Capture the cell that displays the provided text and extract its (X, Y) central coordinate. 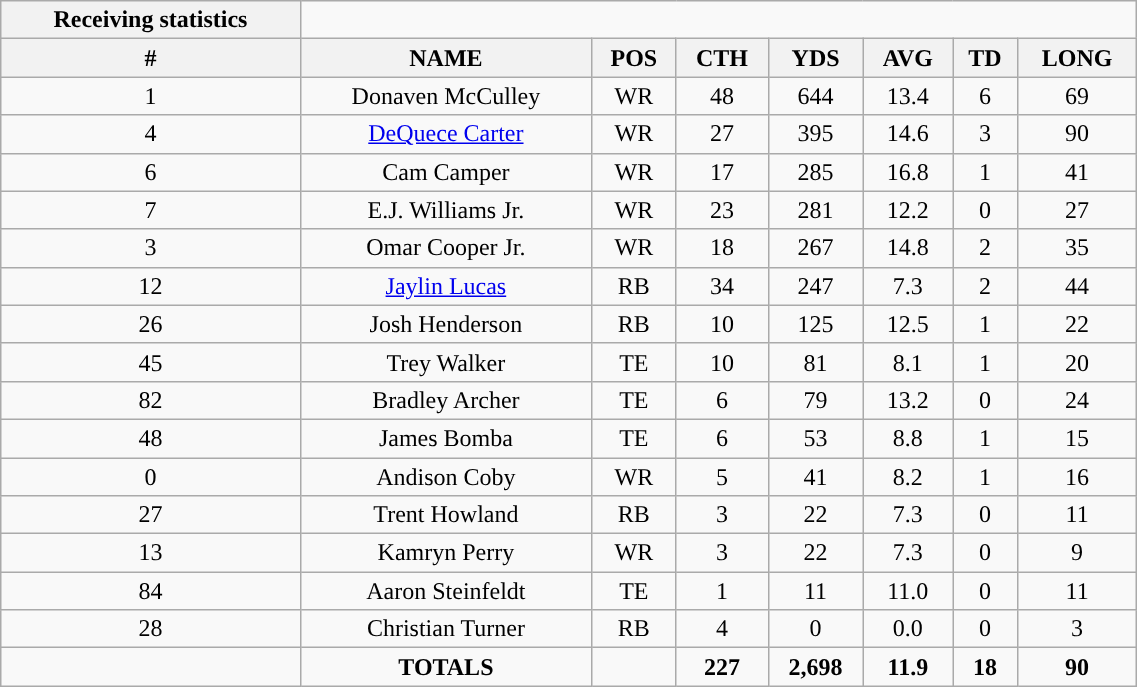
267 (816, 248)
8.2 (908, 477)
5 (722, 477)
35 (1076, 248)
Andison Coby (446, 477)
Trey Walker (446, 362)
79 (816, 400)
82 (150, 400)
12 (150, 286)
Jaylin Lucas (446, 286)
POS (634, 58)
84 (150, 591)
Bradley Archer (446, 400)
Receiving statistics (150, 20)
8.8 (908, 438)
227 (722, 667)
Omar Cooper Jr. (446, 248)
7 (150, 210)
YDS (816, 58)
DeQuece Carter (446, 134)
12.5 (908, 324)
0.0 (908, 629)
17 (722, 172)
NAME (446, 58)
11.0 (908, 591)
13.2 (908, 400)
Cam Camper (446, 172)
45 (150, 362)
285 (816, 172)
13 (150, 553)
Christian Turner (446, 629)
24 (1076, 400)
14.6 (908, 134)
395 (816, 134)
281 (816, 210)
TD (986, 58)
53 (816, 438)
9 (1076, 553)
8.1 (908, 362)
16.8 (908, 172)
16 (1076, 477)
44 (1076, 286)
20 (1076, 362)
26 (150, 324)
Aaron Steinfeldt (446, 591)
15 (1076, 438)
James Bomba (446, 438)
TOTALS (446, 667)
12.2 (908, 210)
34 (722, 286)
13.4 (908, 96)
125 (816, 324)
247 (816, 286)
11.9 (908, 667)
Donaven McCulley (446, 96)
Trent Howland (446, 515)
Kamryn Perry (446, 553)
E.J. Williams Jr. (446, 210)
AVG (908, 58)
644 (816, 96)
LONG (1076, 58)
CTH (722, 58)
69 (1076, 96)
2,698 (816, 667)
81 (816, 362)
Josh Henderson (446, 324)
# (150, 58)
23 (722, 210)
14.8 (908, 248)
28 (150, 629)
